Capture the cell that displays the provided text and extract its [X, Y] central coordinate. 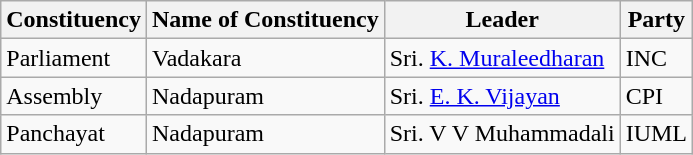
Sri. V V Muhammadali [502, 134]
Constituency [74, 20]
Sri. E. K. Vijayan [502, 96]
IUML [656, 134]
Sri. K. Muraleedharan [502, 58]
INC [656, 58]
Leader [502, 20]
Assembly [74, 96]
Party [656, 20]
CPI [656, 96]
Panchayat [74, 134]
Vadakara [265, 58]
Parliament [74, 58]
Name of Constituency [265, 20]
